Return the [X, Y] coordinate for the center point of the cell that contains the specified text.  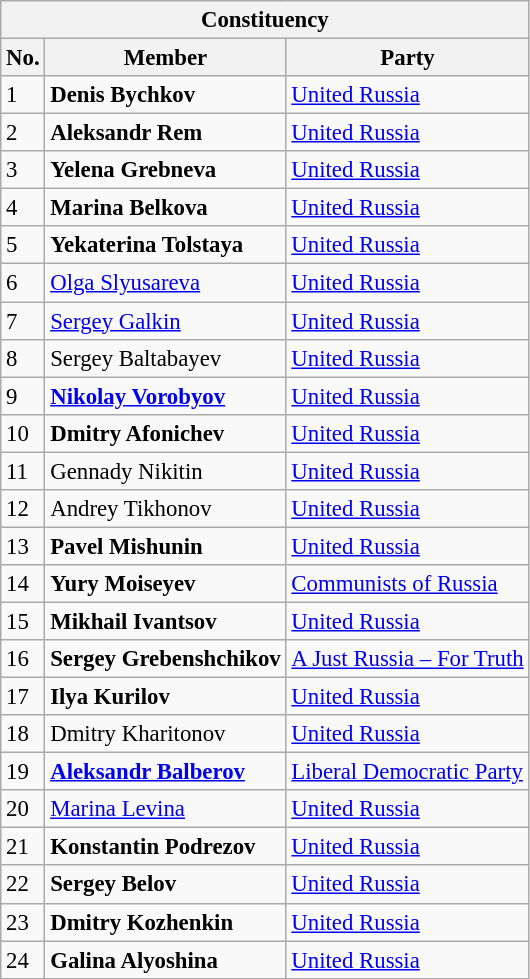
Communists of Russia [408, 584]
Konstantin Podrezov [166, 847]
Sergey Grebenshchikov [166, 659]
Dmitry Afonichev [166, 433]
18 [23, 734]
Olga Slyusareva [166, 283]
Denis Bychkov [166, 95]
8 [23, 358]
Andrey Tikhonov [166, 509]
20 [23, 809]
Sergey Galkin [166, 321]
1 [23, 95]
Dmitry Kharitonov [166, 734]
3 [23, 170]
A Just Russia – For Truth [408, 659]
Pavel Mishunin [166, 546]
Galina Alyoshina [166, 960]
Dmitry Kozhenkin [166, 922]
Aleksandr Balberov [166, 772]
13 [23, 546]
19 [23, 772]
Marina Levina [166, 809]
17 [23, 697]
Party [408, 58]
12 [23, 509]
Yekaterina Tolstaya [166, 245]
Nikolay Vorobyov [166, 396]
22 [23, 885]
Marina Belkova [166, 208]
5 [23, 245]
14 [23, 584]
Mikhail Ivantsov [166, 621]
2 [23, 133]
Member [166, 58]
Gennady Nikitin [166, 471]
23 [23, 922]
10 [23, 433]
Constituency [265, 20]
4 [23, 208]
7 [23, 321]
21 [23, 847]
24 [23, 960]
11 [23, 471]
15 [23, 621]
No. [23, 58]
Liberal Democratic Party [408, 772]
9 [23, 396]
Yelena Grebneva [166, 170]
Sergey Belov [166, 885]
16 [23, 659]
Sergey Baltabayev [166, 358]
6 [23, 283]
Ilya Kurilov [166, 697]
Yury Moiseyev [166, 584]
Aleksandr Rem [166, 133]
